Return [x, y] of the center of cell containing provided text 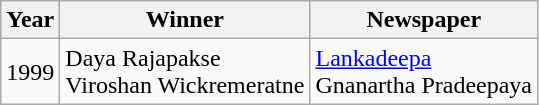
Year [30, 20]
Winner [185, 20]
Daya RajapakseViroshan Wickremeratne [185, 72]
Newspaper [424, 20]
1999 [30, 72]
LankadeepaGnanartha Pradeepaya [424, 72]
